Detect which cell encompasses the target text, then output its (X, Y) center coordinate. 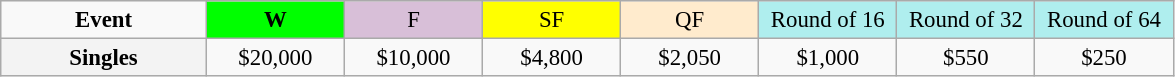
$550 (966, 58)
Singles (104, 58)
Round of 16 (828, 20)
Round of 32 (966, 20)
$1,000 (828, 58)
QF (690, 20)
W (275, 20)
$10,000 (413, 58)
SF (552, 20)
$2,050 (690, 58)
$4,800 (552, 58)
$250 (1104, 58)
F (413, 20)
$20,000 (275, 58)
Round of 64 (1104, 20)
Event (104, 20)
